For the text-containing cell, return its midpoint in [X, Y] coordinate format. 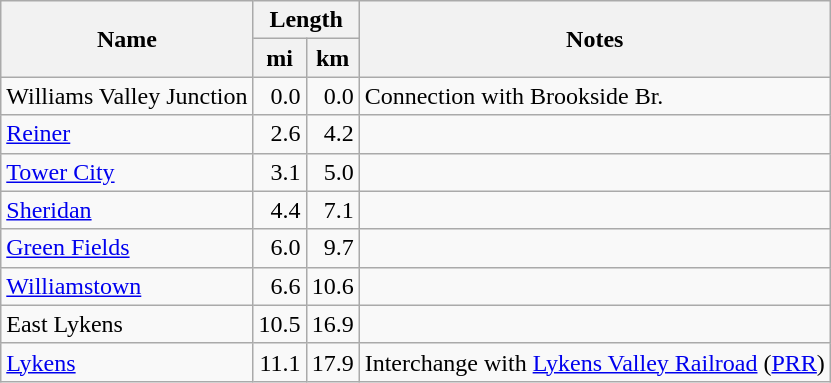
17.9 [332, 362]
11.1 [280, 362]
Tower City [127, 172]
9.7 [332, 248]
6.6 [280, 286]
Williams Valley Junction [127, 96]
4.4 [280, 210]
Williamstown [127, 286]
Connection with Brookside Br. [594, 96]
Reiner [127, 134]
Length [306, 20]
7.1 [332, 210]
Sheridan [127, 210]
6.0 [280, 248]
km [332, 58]
Lykens [127, 362]
Notes [594, 39]
2.6 [280, 134]
Green Fields [127, 248]
East Lykens [127, 324]
3.1 [280, 172]
5.0 [332, 172]
10.6 [332, 286]
Interchange with Lykens Valley Railroad (PRR) [594, 362]
mi [280, 58]
Name [127, 39]
16.9 [332, 324]
10.5 [280, 324]
4.2 [332, 134]
